Find where the given text appears and provide that cell's center as (X, Y) coordinate. 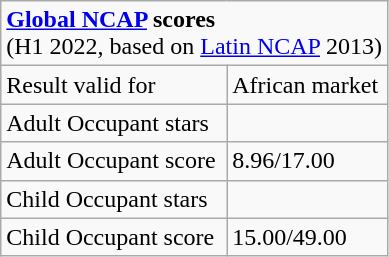
African market (308, 85)
Child Occupant stars (114, 199)
8.96/17.00 (308, 161)
15.00/49.00 (308, 237)
Adult Occupant score (114, 161)
Result valid for (114, 85)
Global NCAP scores (H1 2022, based on Latin NCAP 2013) (194, 34)
Child Occupant score (114, 237)
Adult Occupant stars (114, 123)
